Provide the (X, Y) coordinate of the cell's center where the given text is located.  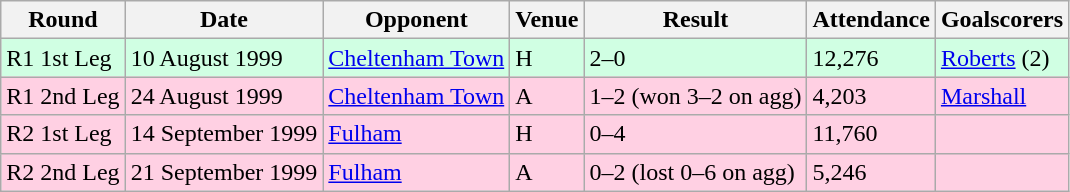
R1 1st Leg (63, 58)
Opponent (416, 20)
10 August 1999 (224, 58)
1–2 (won 3–2 on agg) (696, 96)
0–2 (lost 0–6 on agg) (696, 172)
21 September 1999 (224, 172)
4,203 (871, 96)
Goalscorers (1002, 20)
11,760 (871, 134)
Attendance (871, 20)
R1 2nd Leg (63, 96)
Result (696, 20)
Round (63, 20)
R2 2nd Leg (63, 172)
12,276 (871, 58)
Date (224, 20)
Marshall (1002, 96)
0–4 (696, 134)
5,246 (871, 172)
2–0 (696, 58)
Roberts (2) (1002, 58)
24 August 1999 (224, 96)
14 September 1999 (224, 134)
Venue (547, 20)
R2 1st Leg (63, 134)
